Detect which cell encompasses the target text, then output its [x, y] center coordinate. 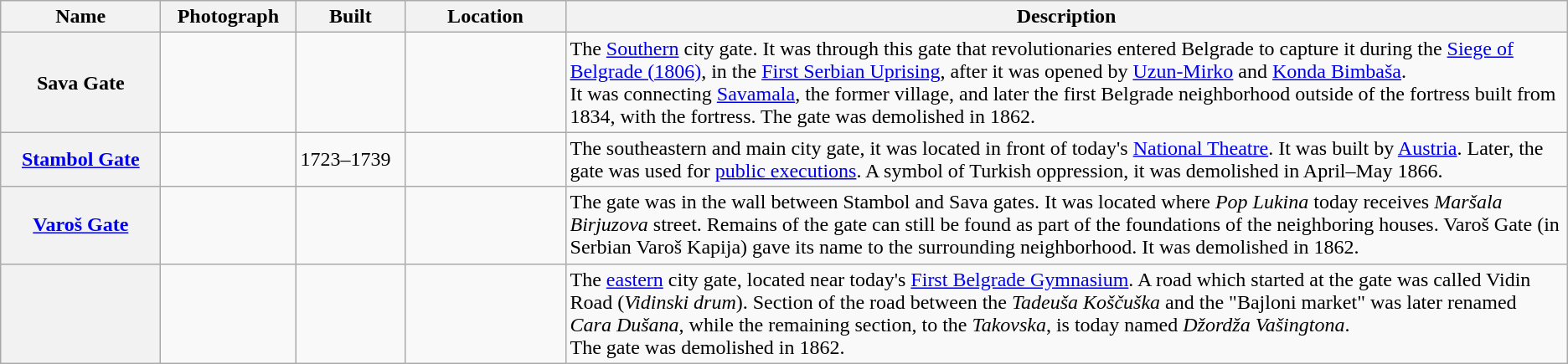
Photograph [228, 17]
Varoš Gate [80, 225]
Description [1066, 17]
1723–1739 [350, 159]
Stambol Gate [80, 159]
Sava Gate [80, 82]
Location [486, 17]
Name [80, 17]
Built [350, 17]
